Find where the given text appears and provide that cell's center as [X, Y] coordinate. 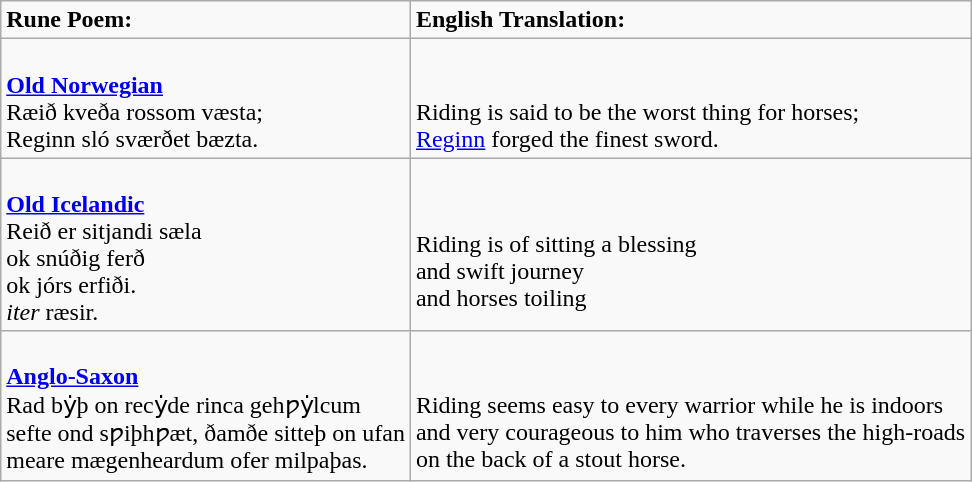
Old Icelandic Reið er sitjandi sæla ok snúðig ferð ok jórs erfiði. iter ræsir. [206, 244]
Anglo-Saxon Rad bẏþ on recẏde rinca gehƿẏlcum sefte ond sƿiþhƿæt, ðamðe sitteþ on ufan meare mægenheardum ofer milpaþas. [206, 406]
Riding is said to be the worst thing for horses; Reginn forged the finest sword. [690, 98]
Riding seems easy to every warrior while he is indoors and very courageous to him who traverses the high-roads on the back of a stout horse. [690, 406]
English Translation: [690, 20]
Rune Poem: [206, 20]
Old Norwegian Ræið kveða rossom væsta; Reginn sló sværðet bæzta. [206, 98]
Riding is of sitting a blessing and swift journey and horses toiling [690, 244]
